Identify which cell holds the provided text, then report its [x, y] central coordinate. 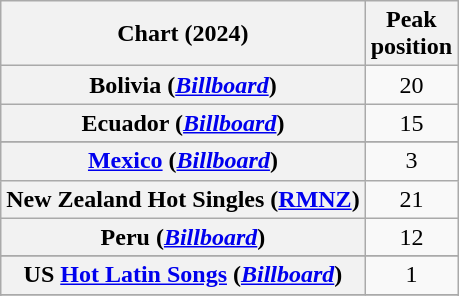
Mexico (Billboard) [183, 161]
15 [411, 123]
Bolivia (Billboard) [183, 85]
Chart (2024) [183, 34]
20 [411, 85]
Ecuador (Billboard) [183, 123]
New Zealand Hot Singles (RMNZ) [183, 199]
3 [411, 161]
21 [411, 199]
Peakposition [411, 34]
Peru (Billboard) [183, 237]
12 [411, 237]
US Hot Latin Songs (Billboard) [183, 275]
1 [411, 275]
